Identify which cell holds the provided text, then report its (x, y) central coordinate. 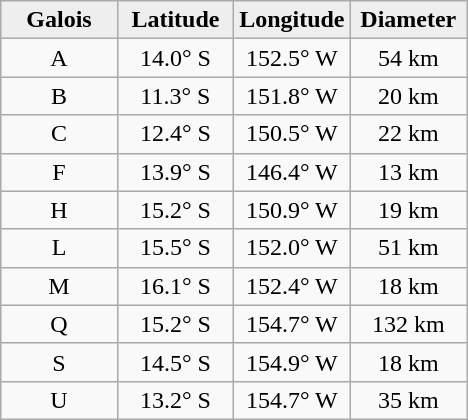
54 km (408, 58)
51 km (408, 248)
11.3° S (175, 96)
150.5° W (292, 134)
S (59, 362)
Diameter (408, 20)
152.0° W (292, 248)
B (59, 96)
13.2° S (175, 400)
14.0° S (175, 58)
A (59, 58)
20 km (408, 96)
132 km (408, 324)
152.5° W (292, 58)
13 km (408, 172)
F (59, 172)
Longitude (292, 20)
152.4° W (292, 286)
M (59, 286)
Q (59, 324)
16.1° S (175, 286)
154.9° W (292, 362)
L (59, 248)
146.4° W (292, 172)
151.8° W (292, 96)
13.9° S (175, 172)
150.9° W (292, 210)
14.5° S (175, 362)
C (59, 134)
19 km (408, 210)
H (59, 210)
U (59, 400)
12.4° S (175, 134)
35 km (408, 400)
22 km (408, 134)
Latitude (175, 20)
15.5° S (175, 248)
Galois (59, 20)
